Return the [x, y] coordinate for the center point of the cell that contains the specified text.  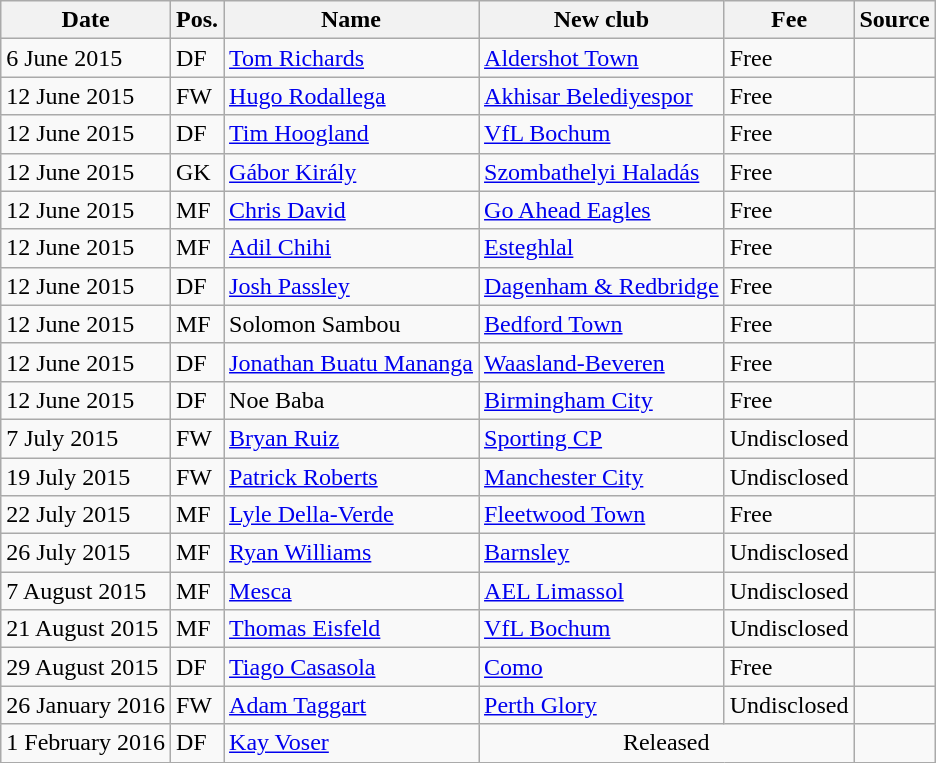
Josh Passley [352, 286]
Adil Chihi [352, 248]
Esteghlal [602, 248]
7 July 2015 [86, 438]
Jonathan Buatu Mananga [352, 362]
Perth Glory [602, 705]
Fleetwood Town [602, 515]
Birmingham City [602, 400]
Bedford Town [602, 324]
Tom Richards [352, 58]
19 July 2015 [86, 477]
Szombathelyi Haladás [602, 172]
21 August 2015 [86, 629]
Mesca [352, 591]
Patrick Roberts [352, 477]
Go Ahead Eagles [602, 210]
Gábor Király [352, 172]
Tim Hoogland [352, 134]
Pos. [196, 20]
Lyle Della-Verde [352, 515]
22 July 2015 [86, 515]
Date [86, 20]
New club [602, 20]
Ryan Williams [352, 553]
6 June 2015 [86, 58]
Waasland-Beveren [602, 362]
26 January 2016 [86, 705]
Source [894, 20]
Noe Baba [352, 400]
Thomas Eisfeld [352, 629]
Name [352, 20]
Como [602, 667]
Hugo Rodallega [352, 96]
GK [196, 172]
7 August 2015 [86, 591]
29 August 2015 [86, 667]
Fee [789, 20]
AEL Limassol [602, 591]
Aldershot Town [602, 58]
Barnsley [602, 553]
1 February 2016 [86, 743]
Bryan Ruiz [352, 438]
Solomon Sambou [352, 324]
Manchester City [602, 477]
Released [666, 743]
Tiago Casasola [352, 667]
26 July 2015 [86, 553]
Adam Taggart [352, 705]
Kay Voser [352, 743]
Dagenham & Redbridge [602, 286]
Akhisar Belediyespor [602, 96]
Chris David [352, 210]
Sporting CP [602, 438]
